Pinpoint the cell where the given text exists, returning its [x, y] midpoint coordinate. 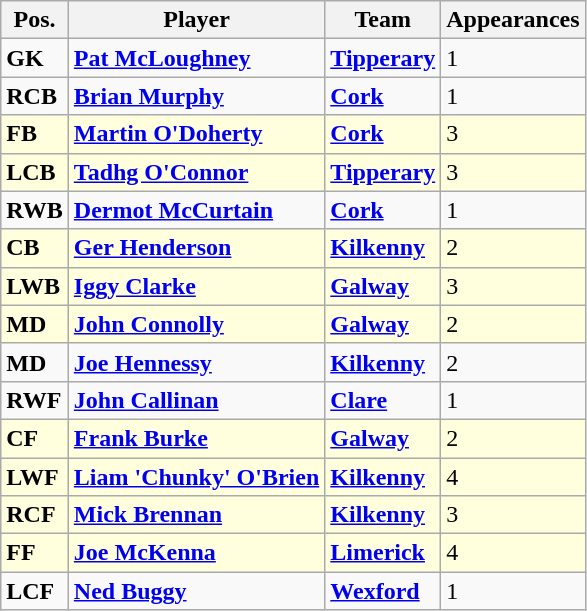
LCB [35, 172]
Team [383, 20]
Clare [383, 400]
LCF [35, 591]
Dermot McCurtain [196, 210]
Limerick [383, 553]
Joe Hennessy [196, 362]
Ger Henderson [196, 248]
RCF [35, 515]
Joe McKenna [196, 553]
Pat McLoughney [196, 58]
Iggy Clarke [196, 286]
Martin O'Doherty [196, 134]
Appearances [513, 20]
Brian Murphy [196, 96]
Wexford [383, 591]
LWB [35, 286]
Frank Burke [196, 438]
John Connolly [196, 324]
FB [35, 134]
Tadhg O'Connor [196, 172]
RWB [35, 210]
CF [35, 438]
FF [35, 553]
Liam 'Chunky' O'Brien [196, 477]
CB [35, 248]
RWF [35, 400]
Player [196, 20]
Ned Buggy [196, 591]
LWF [35, 477]
GK [35, 58]
Mick Brennan [196, 515]
Pos. [35, 20]
RCB [35, 96]
John Callinan [196, 400]
